Scan for the cell matching the given text and deliver its [X, Y] coordinate at center. 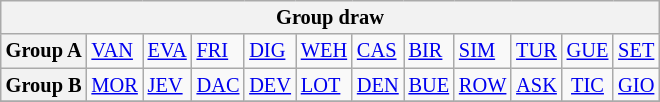
ROW [482, 85]
GUE [588, 51]
JEV [168, 85]
MOR [115, 85]
Group draw [330, 17]
CAS [378, 51]
SIM [482, 51]
Group B [44, 85]
DEN [378, 85]
EVA [168, 51]
DAC [218, 85]
FRI [218, 51]
ASK [536, 85]
DIG [270, 51]
SET [636, 51]
TUR [536, 51]
Group A [44, 51]
VAN [115, 51]
TIC [588, 85]
WEH [324, 51]
BUE [429, 85]
GIO [636, 85]
DEV [270, 85]
BIR [429, 51]
LOT [324, 85]
